Return the [X, Y] coordinate for the center point of the cell that contains the specified text.  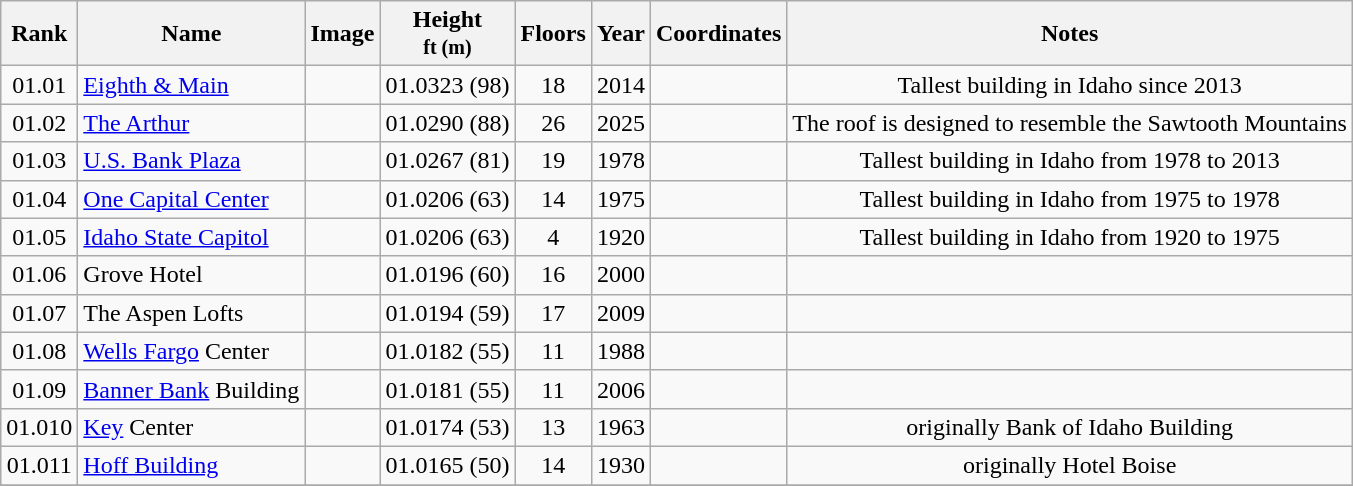
Tallest building in Idaho from 1920 to 1975 [1070, 237]
Key Center [192, 427]
2025 [620, 123]
1920 [620, 237]
01.0290 (88) [448, 123]
01.08 [40, 351]
Grove Hotel [192, 275]
16 [553, 275]
17 [553, 313]
01.03 [40, 161]
01.06 [40, 275]
2000 [620, 275]
Tallest building in Idaho since 2013 [1070, 85]
01.0181 (55) [448, 389]
18 [553, 85]
01.0267 (81) [448, 161]
Wells Fargo Center [192, 351]
1963 [620, 427]
The Aspen Lofts [192, 313]
1975 [620, 199]
The roof is designed to resemble the Sawtooth Mountains [1070, 123]
01.0196 (60) [448, 275]
01.0182 (55) [448, 351]
4 [553, 237]
2009 [620, 313]
01.0323 (98) [448, 85]
The Arthur [192, 123]
26 [553, 123]
1978 [620, 161]
Year [620, 34]
1930 [620, 465]
Heightft (m) [448, 34]
19 [553, 161]
Rank [40, 34]
01.0194 (59) [448, 313]
Tallest building in Idaho from 1975 to 1978 [1070, 199]
1988 [620, 351]
01.09 [40, 389]
Name [192, 34]
Coordinates [718, 34]
One Capital Center [192, 199]
originally Bank of Idaho Building [1070, 427]
01.05 [40, 237]
Tallest building in Idaho from 1978 to 2013 [1070, 161]
2006 [620, 389]
Hoff Building [192, 465]
Idaho State Capitol [192, 237]
U.S. Bank Plaza [192, 161]
originally Hotel Boise [1070, 465]
01.02 [40, 123]
01.07 [40, 313]
01.01 [40, 85]
01.04 [40, 199]
01.011 [40, 465]
01.010 [40, 427]
Image [342, 34]
01.0174 (53) [448, 427]
Eighth & Main [192, 85]
Banner Bank Building [192, 389]
13 [553, 427]
Floors [553, 34]
2014 [620, 85]
Notes [1070, 34]
01.0165 (50) [448, 465]
